Identify which cell holds the provided text, then report its (X, Y) central coordinate. 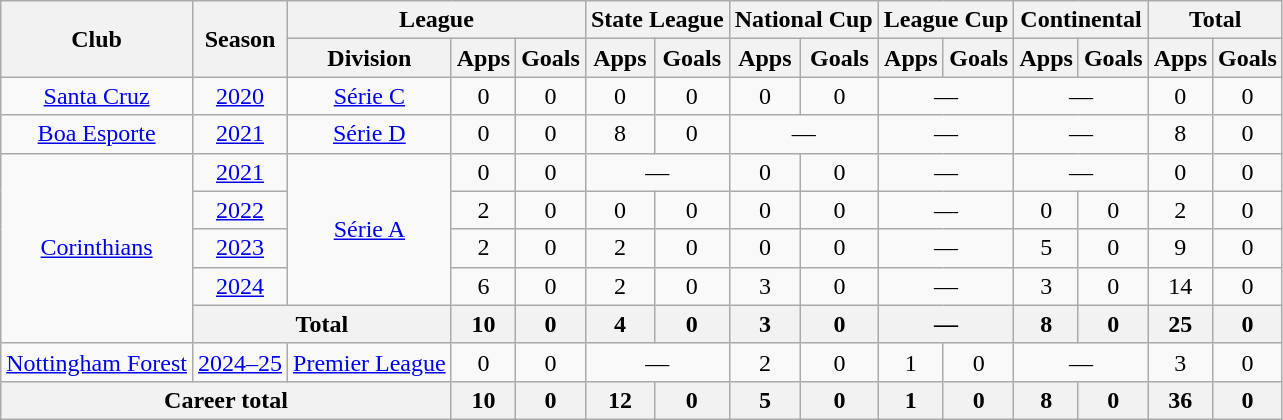
2020 (240, 96)
National Cup (804, 20)
6 (483, 286)
Série C (370, 96)
9 (1180, 248)
12 (620, 400)
State League (657, 20)
Série D (370, 134)
Série A (370, 229)
Career total (226, 400)
2024–25 (240, 362)
36 (1180, 400)
Premier League (370, 362)
League (437, 20)
Continental (1081, 20)
League Cup (946, 20)
14 (1180, 286)
Santa Cruz (97, 96)
Boa Esporte (97, 134)
Corinthians (97, 248)
2022 (240, 210)
4 (620, 324)
2023 (240, 248)
Club (97, 39)
Division (370, 58)
2024 (240, 286)
25 (1180, 324)
Nottingham Forest (97, 362)
Season (240, 39)
